Scan for the cell matching the given text and deliver its (X, Y) coordinate at center. 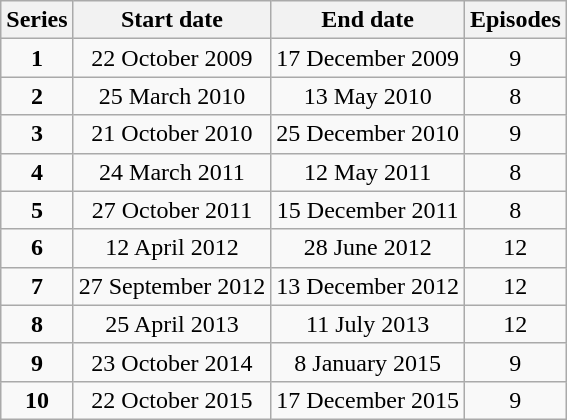
12 May 2011 (368, 172)
13 December 2012 (368, 286)
Series (37, 20)
6 (37, 248)
13 May 2010 (368, 96)
23 October 2014 (172, 362)
15 December 2011 (368, 210)
24 March 2011 (172, 172)
1 (37, 58)
12 April 2012 (172, 248)
End date (368, 20)
Episodes (515, 20)
22 October 2009 (172, 58)
27 September 2012 (172, 286)
11 July 2013 (368, 324)
4 (37, 172)
5 (37, 210)
22 October 2015 (172, 400)
25 December 2010 (368, 134)
25 April 2013 (172, 324)
17 December 2015 (368, 400)
Start date (172, 20)
10 (37, 400)
25 March 2010 (172, 96)
27 October 2011 (172, 210)
28 June 2012 (368, 248)
17 December 2009 (368, 58)
3 (37, 134)
7 (37, 286)
8 January 2015 (368, 362)
21 October 2010 (172, 134)
2 (37, 96)
